Return [x, y] of the center of cell containing provided text 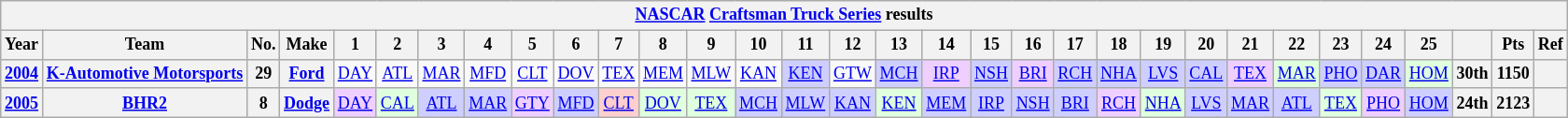
Make [307, 45]
23 [1340, 45]
Ref [1551, 45]
Pts [1514, 45]
GTY [533, 103]
20 [1206, 45]
19 [1163, 45]
24th [1473, 103]
30th [1473, 73]
K-Automotive Motorsports [144, 73]
1150 [1514, 73]
1 [355, 45]
15 [991, 45]
11 [805, 45]
9 [711, 45]
BHR2 [144, 103]
No. [263, 45]
Dodge [307, 103]
2004 [22, 73]
2 [398, 45]
7 [619, 45]
21 [1251, 45]
5 [533, 45]
4 [488, 45]
14 [946, 45]
10 [759, 45]
3 [441, 45]
18 [1119, 45]
2123 [1514, 103]
GTW [853, 73]
24 [1383, 45]
17 [1075, 45]
DAR [1383, 73]
Ford [307, 73]
25 [1428, 45]
13 [899, 45]
6 [576, 45]
22 [1296, 45]
Year [22, 45]
12 [853, 45]
2005 [22, 103]
29 [263, 73]
16 [1032, 45]
NASCAR Craftsman Truck Series results [784, 15]
Team [144, 45]
